Search for the cell housing the specified text and yield its (x, y) center coordinate. 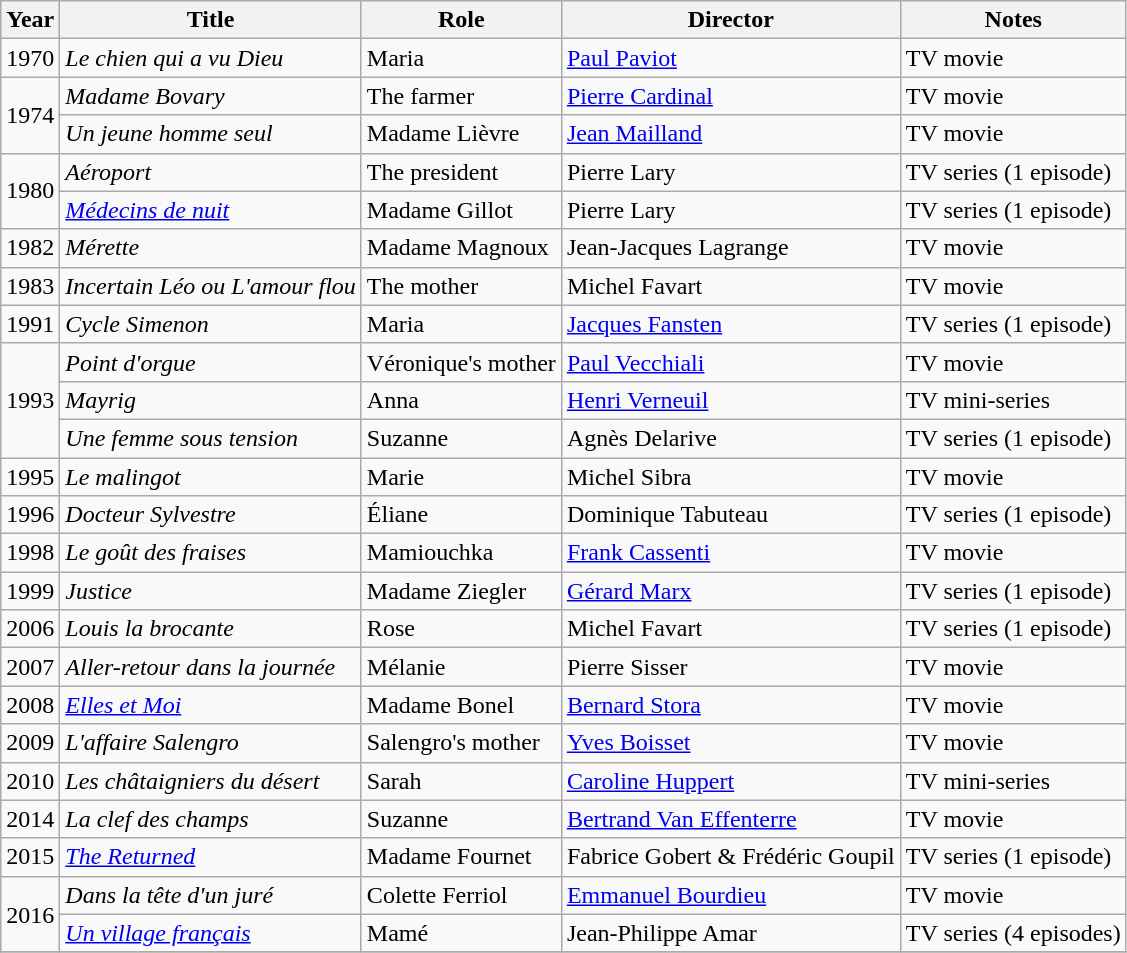
Le chien qui a vu Dieu (211, 58)
Notes (1013, 20)
L'affaire Salengro (211, 743)
Frank Cassenti (730, 553)
Dominique Tabuteau (730, 515)
Colette Ferriol (461, 895)
1995 (30, 477)
The mother (461, 286)
Justice (211, 591)
Yves Boisset (730, 743)
2015 (30, 857)
Jean-Philippe Amar (730, 933)
Madame Bovary (211, 96)
Mérette (211, 248)
Pierre Cardinal (730, 96)
Emmanuel Bourdieu (730, 895)
Aéroport (211, 172)
1980 (30, 191)
2014 (30, 819)
Sarah (461, 781)
1996 (30, 515)
Madame Ziegler (461, 591)
Bertrand Van Effenterre (730, 819)
2009 (30, 743)
Michel Sibra (730, 477)
Rose (461, 629)
1982 (30, 248)
Point d'orgue (211, 362)
Jacques Fansten (730, 324)
Mélanie (461, 667)
Madame Bonel (461, 705)
Henri Verneuil (730, 400)
Madame Gillot (461, 210)
Marie (461, 477)
Un jeune homme seul (211, 134)
2010 (30, 781)
Paul Paviot (730, 58)
La clef des champs (211, 819)
The farmer (461, 96)
The president (461, 172)
2016 (30, 914)
The Returned (211, 857)
Médecins de nuit (211, 210)
Fabrice Gobert & Frédéric Goupil (730, 857)
Éliane (461, 515)
Incertain Léo ou L'amour flou (211, 286)
1993 (30, 400)
Title (211, 20)
Gérard Marx (730, 591)
Pierre Sisser (730, 667)
Year (30, 20)
TV series (4 episodes) (1013, 933)
Une femme sous tension (211, 438)
Madame Lièvre (461, 134)
1983 (30, 286)
Bernard Stora (730, 705)
Mamé (461, 933)
Elles et Moi (211, 705)
Paul Vecchiali (730, 362)
Jean-Jacques Lagrange (730, 248)
2006 (30, 629)
1998 (30, 553)
Un village français (211, 933)
Salengro's mother (461, 743)
Mayrig (211, 400)
Louis la brocante (211, 629)
1999 (30, 591)
Le goût des fraises (211, 553)
Madame Fournet (461, 857)
Cycle Simenon (211, 324)
Aller-retour dans la journée (211, 667)
Dans la tête d'un juré (211, 895)
Madame Magnoux (461, 248)
1991 (30, 324)
1974 (30, 115)
Caroline Huppert (730, 781)
Véronique's mother (461, 362)
Les châtaigniers du désert (211, 781)
Director (730, 20)
Role (461, 20)
Mamiouchka (461, 553)
Jean Mailland (730, 134)
1970 (30, 58)
2007 (30, 667)
Agnès Delarive (730, 438)
Le malingot (211, 477)
2008 (30, 705)
Anna (461, 400)
Docteur Sylvestre (211, 515)
